Locate the cell with the specified text and output its (x, y) center coordinate. 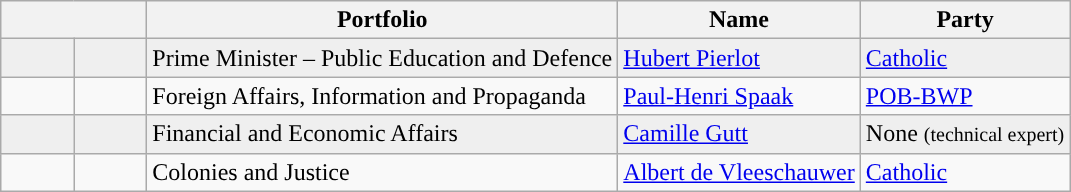
None (technical expert) (964, 134)
Foreign Affairs, Information and Propaganda (382, 96)
Camille Gutt (740, 134)
Name (740, 20)
Party (964, 20)
POB-BWP (964, 96)
Hubert Pierlot (740, 58)
Prime Minister – Public Education and Defence (382, 58)
Colonies and Justice (382, 172)
Financial and Economic Affairs (382, 134)
Paul-Henri Spaak (740, 96)
Portfolio (382, 20)
Albert de Vleeschauwer (740, 172)
